Locate the cell with the specified text and output its (X, Y) center coordinate. 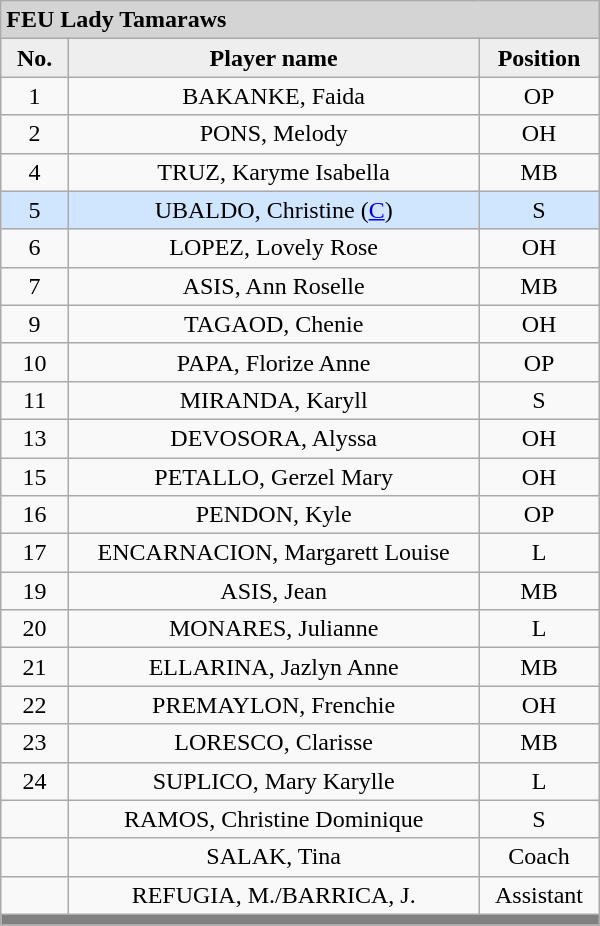
20 (35, 629)
PETALLO, Gerzel Mary (274, 477)
19 (35, 591)
4 (35, 172)
LOPEZ, Lovely Rose (274, 248)
ELLARINA, Jazlyn Anne (274, 667)
17 (35, 553)
13 (35, 438)
23 (35, 743)
PENDON, Kyle (274, 515)
Assistant (539, 895)
Player name (274, 58)
1 (35, 96)
6 (35, 248)
LORESCO, Clarisse (274, 743)
9 (35, 324)
16 (35, 515)
ASIS, Ann Roselle (274, 286)
Position (539, 58)
2 (35, 134)
10 (35, 362)
21 (35, 667)
PAPA, Florize Anne (274, 362)
SUPLICO, Mary Karylle (274, 781)
ASIS, Jean (274, 591)
24 (35, 781)
RAMOS, Christine Dominique (274, 819)
TRUZ, Karyme Isabella (274, 172)
ENCARNACION, Margarett Louise (274, 553)
UBALDO, Christine (C) (274, 210)
MONARES, Julianne (274, 629)
No. (35, 58)
PONS, Melody (274, 134)
22 (35, 705)
DEVOSORA, Alyssa (274, 438)
5 (35, 210)
MIRANDA, Karyll (274, 400)
REFUGIA, M./BARRICA, J. (274, 895)
7 (35, 286)
BAKANKE, Faida (274, 96)
11 (35, 400)
TAGAOD, Chenie (274, 324)
Coach (539, 857)
15 (35, 477)
FEU Lady Tamaraws (300, 20)
PREMAYLON, Frenchie (274, 705)
SALAK, Tina (274, 857)
